From the cell containing the given text, extract its center point as [x, y] coordinate. 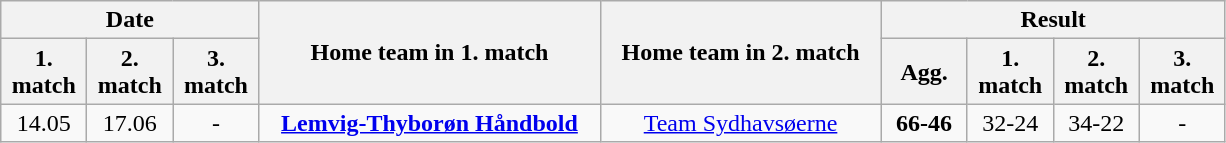
Result [1053, 20]
34-22 [1096, 123]
Home team in 1. match [430, 52]
Agg. [924, 72]
66-46 [924, 123]
Date [130, 20]
17.06 [130, 123]
Home team in 2. match [740, 52]
32-24 [1010, 123]
Team Sydhavsøerne [740, 123]
14.05 [44, 123]
Lemvig-Thyborøn Håndbold [430, 123]
